Scan for the cell matching the given text and deliver its (X, Y) coordinate at center. 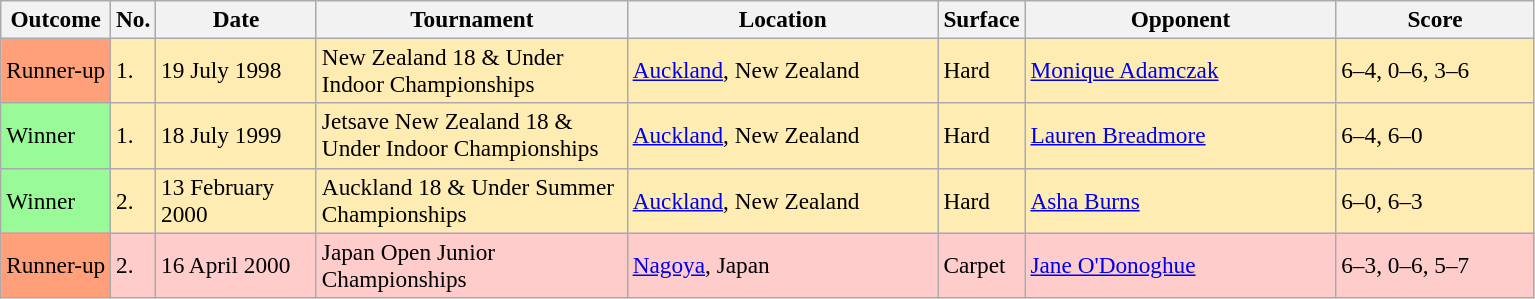
Jane O'Donoghue (1180, 264)
Asha Burns (1180, 200)
6–3, 0–6, 5–7 (1435, 264)
Carpet (982, 264)
Japan Open Junior Championships (472, 264)
Score (1435, 19)
16 April 2000 (236, 264)
No. (134, 19)
Outcome (56, 19)
Nagoya, Japan (782, 264)
Date (236, 19)
19 July 1998 (236, 70)
New Zealand 18 & Under Indoor Championships (472, 70)
6–4, 6–0 (1435, 136)
13 February 2000 (236, 200)
Tournament (472, 19)
6–0, 6–3 (1435, 200)
Surface (982, 19)
Location (782, 19)
18 July 1999 (236, 136)
Auckland 18 & Under Summer Championships (472, 200)
Jetsave New Zealand 18 & Under Indoor Championships (472, 136)
Lauren Breadmore (1180, 136)
Opponent (1180, 19)
6–4, 0–6, 3–6 (1435, 70)
Monique Adamczak (1180, 70)
